Return (X, Y) of the center of cell containing provided text 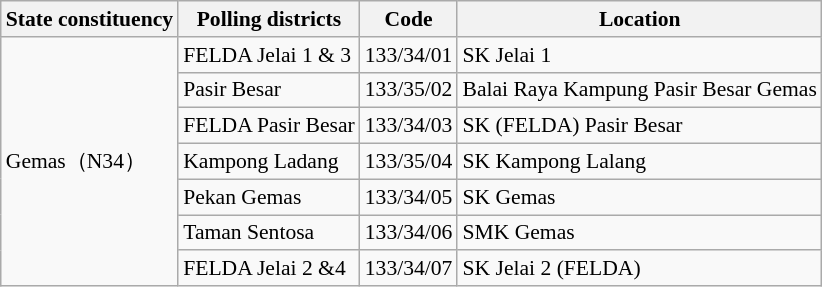
Pasir Besar (269, 90)
133/34/06 (409, 233)
Taman Sentosa (269, 233)
Pekan Gemas (269, 197)
Kampong Ladang (269, 162)
Balai Raya Kampung Pasir Besar Gemas (639, 90)
133/35/04 (409, 162)
FELDA Jelai 1 & 3 (269, 55)
FELDA Pasir Besar (269, 126)
133/34/05 (409, 197)
FELDA Jelai 2 &4 (269, 269)
SMK Gemas (639, 233)
133/35/02 (409, 90)
SK Kampong Lalang (639, 162)
Polling districts (269, 19)
133/34/07 (409, 269)
State constituency (90, 19)
133/34/01 (409, 55)
SK (FELDA) Pasir Besar (639, 126)
SK Gemas (639, 197)
Gemas（N34） (90, 162)
Location (639, 19)
SK Jelai 2 (FELDA) (639, 269)
Code (409, 19)
SK Jelai 1 (639, 55)
133/34/03 (409, 126)
